Detect which cell encompasses the target text, then output its [x, y] center coordinate. 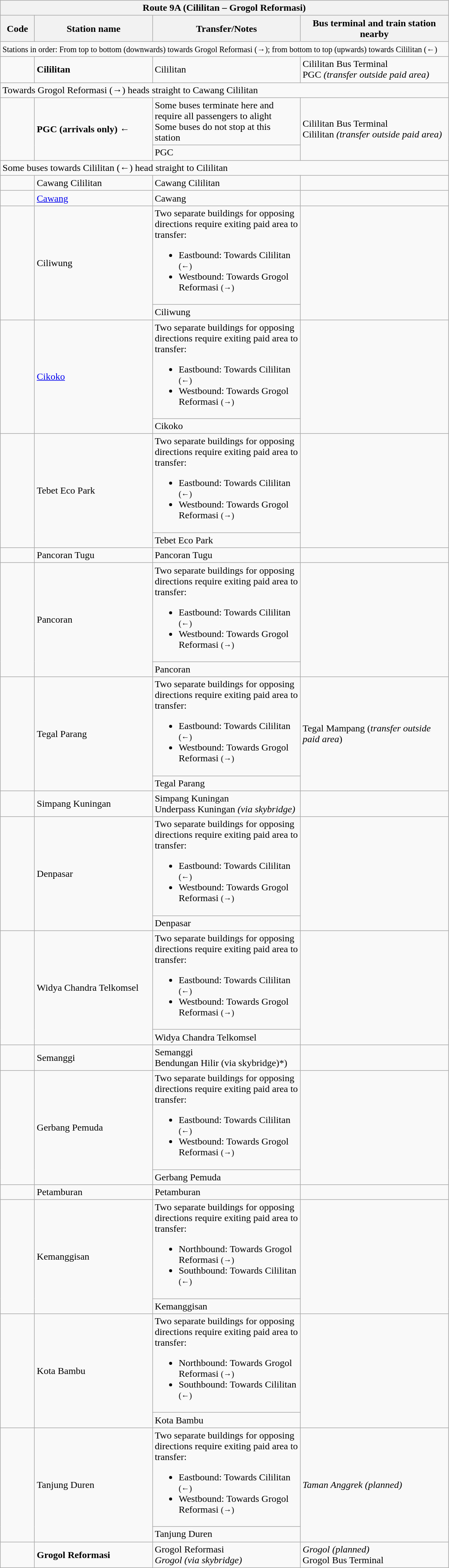
Taman Anggrek (planned) [374, 1485]
Tegal Mampang (transfer outside paid area) [374, 734]
Cililitan Bus Terminal PGC (transfer outside paid area) [374, 69]
Some buses towards Cililitan (←) head straight to Cililitan [224, 168]
Grogol (planned) Grogol Bus Terminal [374, 1554]
Semanggi Bendungan Hilir (via skybridge)*) [226, 1057]
Simpang Kuningan Underpass Kuningan (via skybridge) [226, 804]
Grogol Reformasi Grogol (via skybridge) [226, 1554]
PGC [226, 153]
Code [18, 29]
PGC (arrivals only) ← [94, 129]
Bus terminal and train station nearby [374, 29]
Simpang Kuningan [94, 804]
Station name [94, 29]
Cililitan Bus Terminal Cililitan (transfer outside paid area) [374, 129]
Towards Grogol Reformasi (→) heads straight to Cawang Cililitan [224, 90]
Grogol Reformasi [94, 1554]
Stations in order: From top to bottom (downwards) towards Grogol Reformasi (→); from bottom to top (upwards) towards Cililitan (←) [224, 49]
Some buses terminate here and require all passengers to alightSome buses do not stop at this station [226, 121]
Transfer/Notes [226, 29]
Route 9A (Cililitan – Grogol Reformasi) [224, 8]
Semanggi [94, 1057]
